Search for the cell housing the specified text and yield its [X, Y] center coordinate. 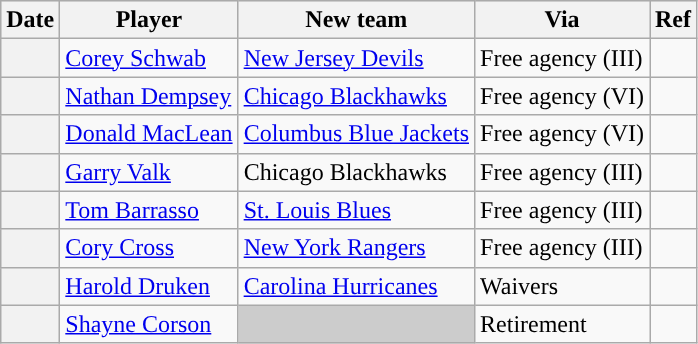
New team [356, 20]
Retirement [562, 324]
Via [562, 20]
New York Rangers [356, 248]
Waivers [562, 286]
Donald MacLean [149, 134]
Shayne Corson [149, 324]
Carolina Hurricanes [356, 286]
Ref [674, 20]
Columbus Blue Jackets [356, 134]
Harold Druken [149, 286]
New Jersey Devils [356, 58]
Player [149, 20]
St. Louis Blues [356, 210]
Cory Cross [149, 248]
Nathan Dempsey [149, 96]
Corey Schwab [149, 58]
Date [30, 20]
Garry Valk [149, 172]
Tom Barrasso [149, 210]
